Provide the (x, y) coordinate of the cell's center where the given text is located.  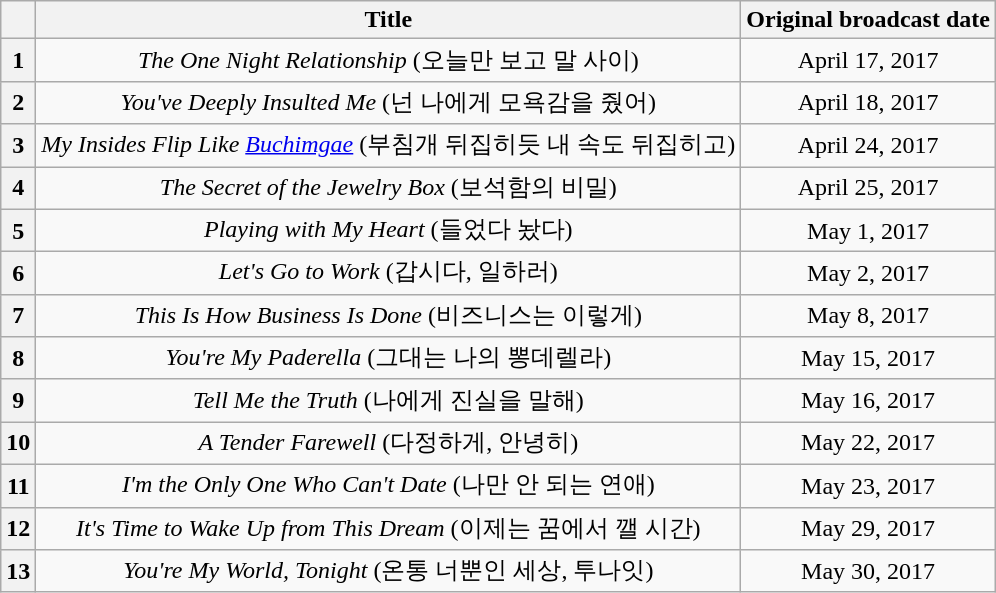
You've Deeply Insulted Me (넌 나에게 모욕감을 줬어) (388, 102)
May 23, 2017 (868, 486)
9 (18, 400)
12 (18, 528)
April 25, 2017 (868, 188)
The One Night Relationship (오늘만 보고 말 사이) (388, 60)
4 (18, 188)
7 (18, 316)
Title (388, 20)
3 (18, 146)
May 16, 2017 (868, 400)
5 (18, 230)
It's Time to Wake Up from This Dream (이제는 꿈에서 깰 시간) (388, 528)
May 2, 2017 (868, 274)
11 (18, 486)
This Is How Business Is Done (비즈니스는 이렇게) (388, 316)
10 (18, 444)
Playing with My Heart (들었다 놨다) (388, 230)
2 (18, 102)
May 22, 2017 (868, 444)
1 (18, 60)
6 (18, 274)
My Insides Flip Like Buchimgae (부침개 뒤집히듯 내 속도 뒤집히고) (388, 146)
May 15, 2017 (868, 358)
May 29, 2017 (868, 528)
Original broadcast date (868, 20)
Let's Go to Work (갑시다, 일하러) (388, 274)
The Secret of the Jewelry Box (보석함의 비밀) (388, 188)
You're My World, Tonight (온통 너뿐인 세상, 투나잇) (388, 572)
May 1, 2017 (868, 230)
Tell Me the Truth (나에게 진실을 말해) (388, 400)
May 8, 2017 (868, 316)
8 (18, 358)
April 17, 2017 (868, 60)
13 (18, 572)
April 18, 2017 (868, 102)
May 30, 2017 (868, 572)
A Tender Farewell (다정하게, 안녕히) (388, 444)
I'm the Only One Who Can't Date (나만 안 되는 연애) (388, 486)
April 24, 2017 (868, 146)
You're My Paderella (그대는 나의 뽕데렐라) (388, 358)
